Return the (X, Y) coordinate for the center point of the cell that contains the specified text.  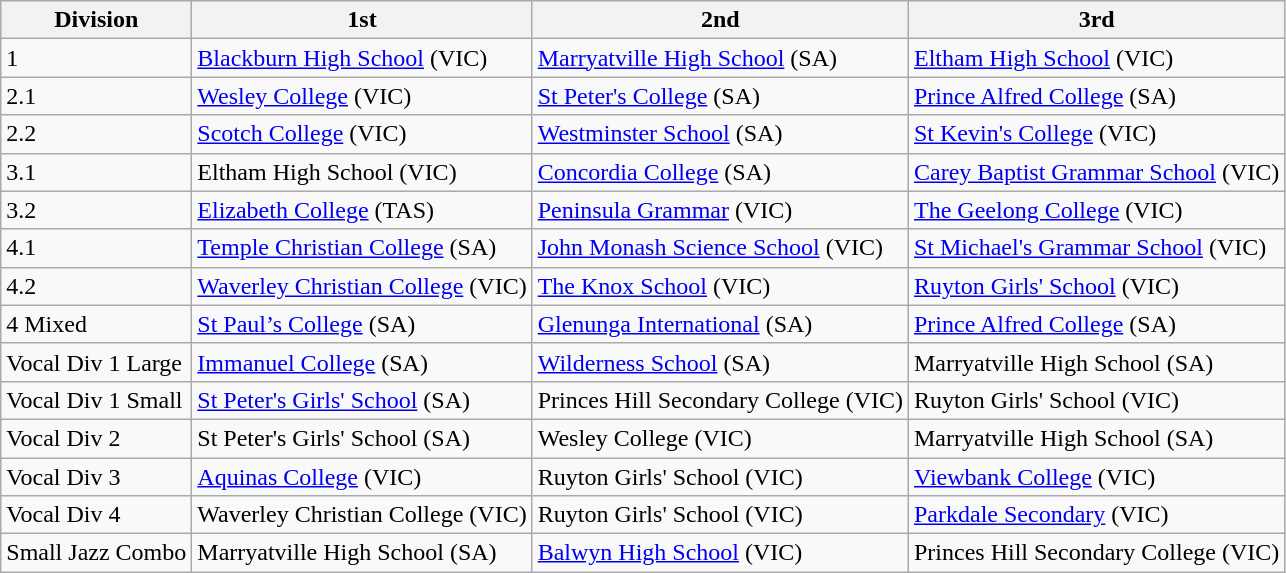
St Peter's College (SA) (720, 96)
Westminster School (SA) (720, 134)
3.2 (96, 210)
St Paul’s College (SA) (362, 324)
Glenunga International (SA) (720, 324)
Peninsula Grammar (VIC) (720, 210)
Immanuel College (SA) (362, 362)
Blackburn High School (VIC) (362, 58)
Temple Christian College (SA) (362, 248)
4.1 (96, 248)
Vocal Div 4 (96, 515)
Vocal Div 3 (96, 477)
Carey Baptist Grammar School (VIC) (1096, 172)
Vocal Div 2 (96, 438)
Vocal Div 1 Large (96, 362)
Balwyn High School (VIC) (720, 553)
1 (96, 58)
3rd (1096, 20)
Division (96, 20)
Concordia College (SA) (720, 172)
Viewbank College (VIC) (1096, 477)
St Michael's Grammar School (VIC) (1096, 248)
The Geelong College (VIC) (1096, 210)
4 Mixed (96, 324)
John Monash Science School (VIC) (720, 248)
Vocal Div 1 Small (96, 400)
2.2 (96, 134)
3.1 (96, 172)
Small Jazz Combo (96, 553)
Parkdale Secondary (VIC) (1096, 515)
4.2 (96, 286)
Aquinas College (VIC) (362, 477)
1st (362, 20)
Elizabeth College (TAS) (362, 210)
Wilderness School (SA) (720, 362)
2nd (720, 20)
2.1 (96, 96)
The Knox School (VIC) (720, 286)
St Kevin's College (VIC) (1096, 134)
Scotch College (VIC) (362, 134)
